Find where the given text appears and provide that cell's center as (X, Y) coordinate. 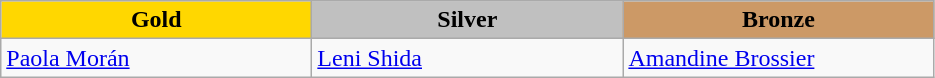
Leni Shida (468, 58)
Silver (468, 20)
Amandine Brossier (778, 58)
Paola Morán (156, 58)
Bronze (778, 20)
Gold (156, 20)
